Detect which cell encompasses the target text, then output its (x, y) center coordinate. 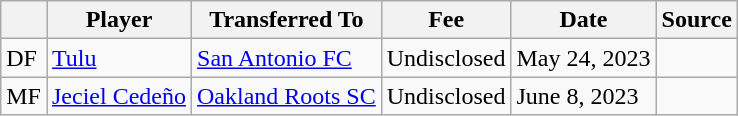
May 24, 2023 (584, 58)
Transferred To (287, 20)
San Antonio FC (287, 58)
Source (696, 20)
June 8, 2023 (584, 96)
Player (118, 20)
Jeciel Cedeño (118, 96)
Date (584, 20)
Oakland Roots SC (287, 96)
MF (24, 96)
Tulu (118, 58)
DF (24, 58)
Fee (446, 20)
